Pinpoint the cell where the given text exists, returning its [x, y] midpoint coordinate. 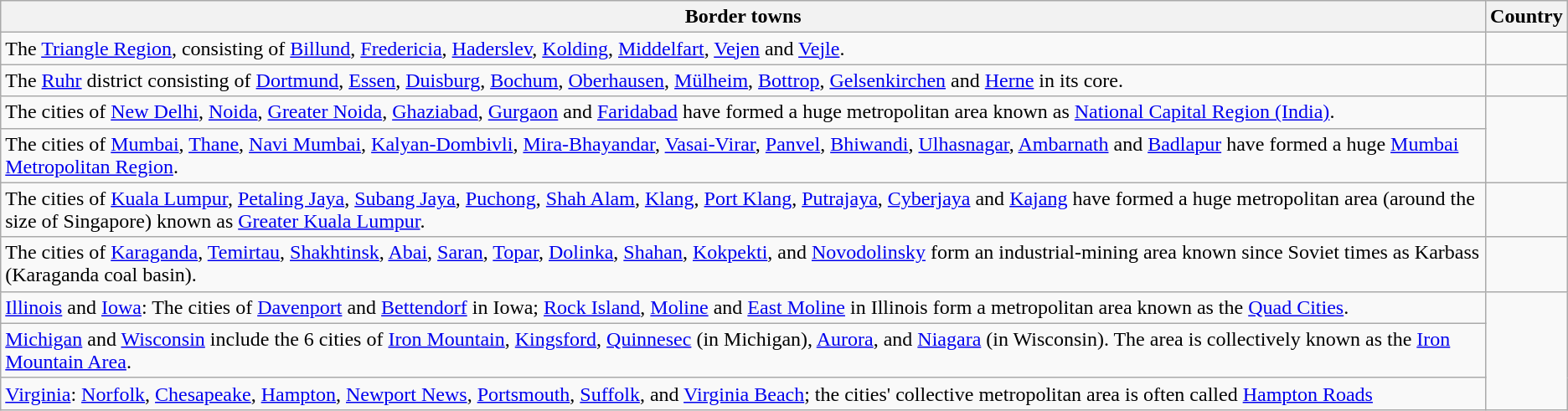
Border towns [744, 17]
The Triangle Region, consisting of Billund, Fredericia, Haderslev, Kolding, Middelfart, Vejen and Vejle. [744, 49]
Country [1527, 17]
The Ruhr district consisting of Dortmund, Essen, Duisburg, Bochum, Oberhausen, Mülheim, Bottrop, Gelsenkirchen and Herne in its core. [744, 80]
